Provide the (X, Y) coordinate of the cell's center where the given text is located.  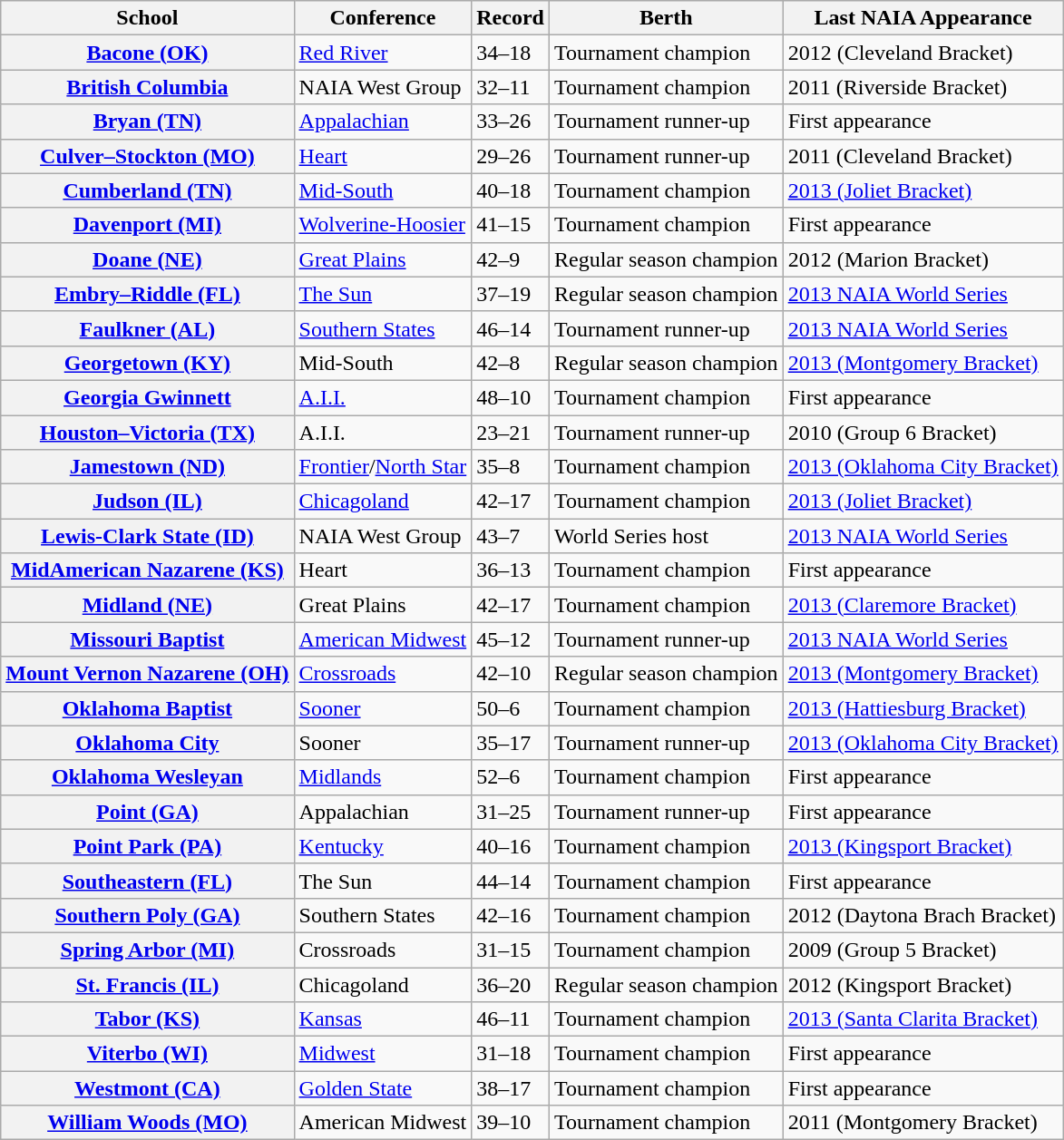
Georgetown (KY) (147, 363)
Oklahoma Wesleyan (147, 777)
William Woods (MO) (147, 1123)
Conference (383, 18)
Point Park (PA) (147, 846)
Houston–Victoria (TX) (147, 433)
52–6 (511, 777)
Missouri Baptist (147, 639)
Westmont (CA) (147, 1088)
British Columbia (147, 87)
41–15 (511, 225)
Spring Arbor (MI) (147, 950)
Georgia Gwinnett (147, 397)
50–6 (511, 708)
42–16 (511, 915)
Midland (NE) (147, 605)
36–20 (511, 984)
33–26 (511, 122)
Tabor (KS) (147, 1019)
Oklahoma City (147, 743)
Kansas (383, 1019)
Midwest (383, 1054)
Davenport (MI) (147, 225)
35–17 (511, 743)
Faulkner (AL) (147, 328)
48–10 (511, 397)
Wolverine-Hoosier (383, 225)
Midlands (383, 777)
34–18 (511, 53)
Cumberland (TN) (147, 190)
42–8 (511, 363)
2011 (Riverside Bracket) (923, 87)
38–17 (511, 1088)
44–14 (511, 881)
2013 (Hattiesburg Bracket) (923, 708)
Bacone (OK) (147, 53)
42–9 (511, 259)
37–19 (511, 294)
31–18 (511, 1054)
Judson (IL) (147, 502)
Oklahoma Baptist (147, 708)
2011 (Cleveland Bracket) (923, 156)
42–10 (511, 674)
43–7 (511, 536)
Frontier/North Star (383, 467)
2010 (Group 6 Bracket) (923, 433)
St. Francis (IL) (147, 984)
Lewis-Clark State (ID) (147, 536)
Embry–Riddle (FL) (147, 294)
Viterbo (WI) (147, 1054)
Kentucky (383, 846)
World Series host (666, 536)
Southeastern (FL) (147, 881)
2013 (Santa Clarita Bracket) (923, 1019)
Record (511, 18)
Red River (383, 53)
31–15 (511, 950)
2012 (Kingsport Bracket) (923, 984)
35–8 (511, 467)
40–18 (511, 190)
Bryan (TN) (147, 122)
31–25 (511, 812)
Doane (NE) (147, 259)
39–10 (511, 1123)
2012 (Daytona Brach Bracket) (923, 915)
Last NAIA Appearance (923, 18)
36–13 (511, 570)
Culver–Stockton (MO) (147, 156)
School (147, 18)
2013 (Claremore Bracket) (923, 605)
2012 (Marion Bracket) (923, 259)
29–26 (511, 156)
Golden State (383, 1088)
23–21 (511, 433)
Point (GA) (147, 812)
MidAmerican Nazarene (KS) (147, 570)
2013 (Kingsport Bracket) (923, 846)
Mount Vernon Nazarene (OH) (147, 674)
46–11 (511, 1019)
45–12 (511, 639)
2012 (Cleveland Bracket) (923, 53)
Jamestown (ND) (147, 467)
32–11 (511, 87)
40–16 (511, 846)
2011 (Montgomery Bracket) (923, 1123)
46–14 (511, 328)
2009 (Group 5 Bracket) (923, 950)
Southern Poly (GA) (147, 915)
Berth (666, 18)
